Provide the (x, y) coordinate of the cell's center where the given text is located.  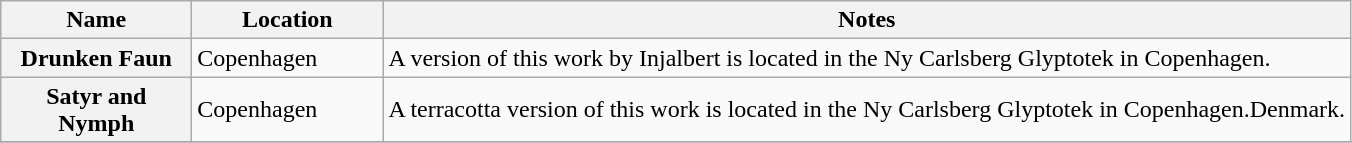
Location (288, 20)
Satyr and Nymph (96, 110)
A version of this work by Injalbert is located in the Ny Carlsberg Glyptotek in Copenhagen. (867, 58)
Notes (867, 20)
A terracotta version of this work is located in the Ny Carlsberg Glyptotek in Copenhagen.Denmark. (867, 110)
Drunken Faun (96, 58)
Name (96, 20)
